Capture the cell that displays the provided text and extract its (x, y) central coordinate. 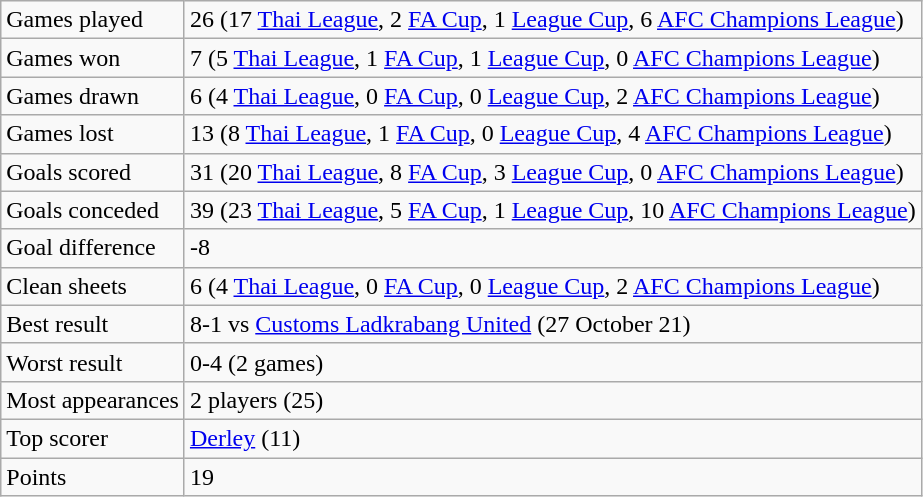
39 (23 Thai League, 5 FA Cup, 1 League Cup, 10 AFC Champions League) (552, 210)
Goals scored (93, 172)
0-4 (2 games) (552, 362)
Most appearances (93, 400)
-8 (552, 248)
Worst result (93, 362)
Games played (93, 20)
Points (93, 477)
19 (552, 477)
Goals conceded (93, 210)
Clean sheets (93, 286)
Games drawn (93, 96)
8-1 vs Customs Ladkrabang United (27 October 21) (552, 324)
26 (17 Thai League, 2 FA Cup, 1 League Cup, 6 AFC Champions League) (552, 20)
13 (8 Thai League, 1 FA Cup, 0 League Cup, 4 AFC Champions League) (552, 134)
Goal difference (93, 248)
Games lost (93, 134)
Best result (93, 324)
2 players (25) (552, 400)
Games won (93, 58)
Derley (11) (552, 438)
7 (5 Thai League, 1 FA Cup, 1 League Cup, 0 AFC Champions League) (552, 58)
Top scorer (93, 438)
31 (20 Thai League, 8 FA Cup, 3 League Cup, 0 AFC Champions League) (552, 172)
